Find where the given text appears and provide that cell's center as (x, y) coordinate. 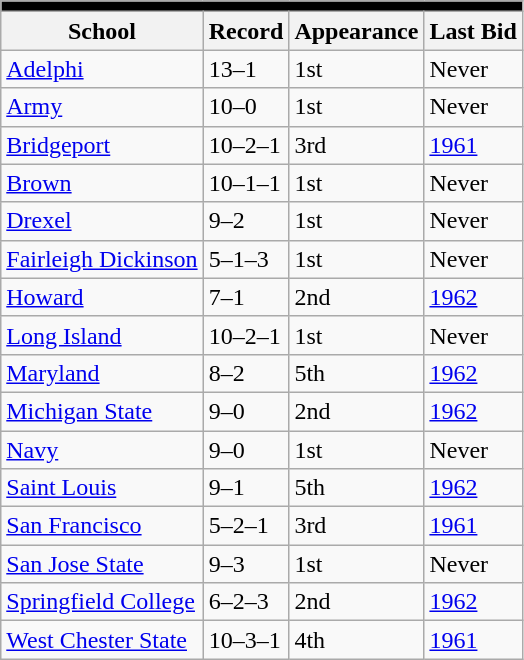
Drexel (102, 221)
Howard (102, 297)
Fairleigh Dickinson (102, 259)
Record (246, 31)
San Francisco (102, 526)
7–1 (246, 297)
West Chester State (102, 640)
Saint Louis (102, 488)
8–2 (246, 373)
13–1 (246, 69)
Appearance (356, 31)
9–1 (246, 488)
Adelphi (102, 69)
10–0 (246, 107)
Long Island (102, 335)
5–1–3 (246, 259)
Bridgeport (102, 145)
Last Bid (473, 31)
School (102, 31)
4th (356, 640)
10–1–1 (246, 183)
Brown (102, 183)
Army (102, 107)
Michigan State (102, 411)
San Jose State (102, 564)
9–2 (246, 221)
5–2–1 (246, 526)
Springfield College (102, 602)
10–3–1 (246, 640)
9–3 (246, 564)
6–2–3 (246, 602)
Maryland (102, 373)
Navy (102, 449)
